Identify which cell holds the provided text, then report its (x, y) central coordinate. 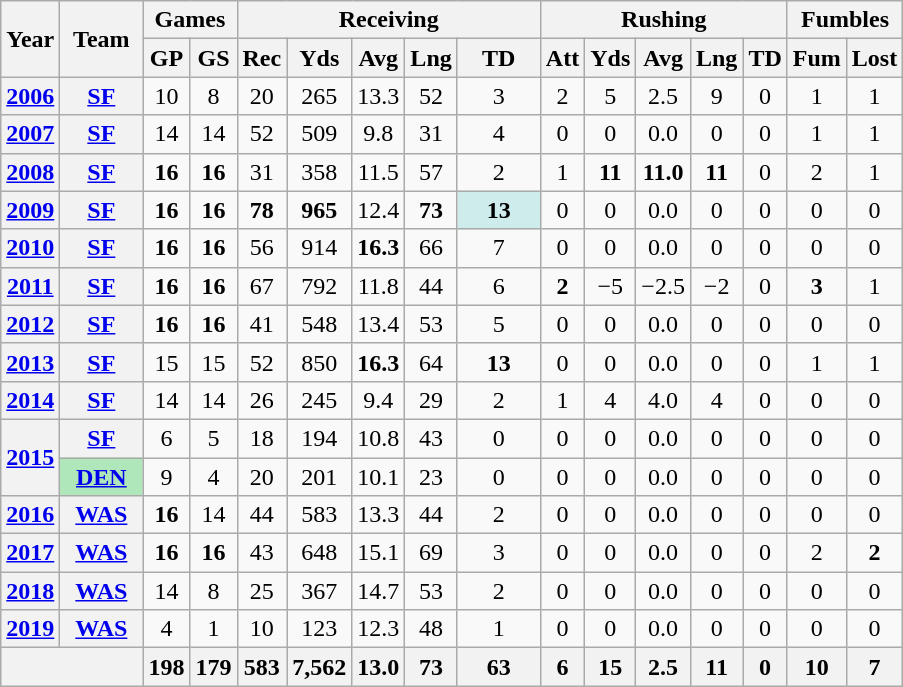
48 (431, 629)
12.4 (378, 210)
792 (320, 286)
2008 (30, 172)
66 (431, 248)
−5 (610, 286)
548 (320, 324)
2019 (30, 629)
57 (431, 172)
63 (498, 667)
179 (214, 667)
2014 (30, 400)
−2.5 (664, 286)
2010 (30, 248)
56 (262, 248)
25 (262, 591)
2009 (30, 210)
−2 (716, 286)
198 (166, 667)
64 (431, 362)
2017 (30, 553)
509 (320, 134)
367 (320, 591)
10.8 (378, 438)
11.5 (378, 172)
15.1 (378, 553)
648 (320, 553)
18 (262, 438)
2011 (30, 286)
2006 (30, 96)
265 (320, 96)
29 (431, 400)
67 (262, 286)
69 (431, 553)
965 (320, 210)
245 (320, 400)
13.0 (378, 667)
2016 (30, 515)
Rushing (664, 20)
78 (262, 210)
Att (562, 58)
123 (320, 629)
2012 (30, 324)
2018 (30, 591)
11.0 (664, 172)
2013 (30, 362)
Team (102, 39)
10.1 (378, 477)
194 (320, 438)
Year (30, 39)
201 (320, 477)
2015 (30, 457)
Fumbles (844, 20)
4.0 (664, 400)
GS (214, 58)
Games (190, 20)
Fum (816, 58)
DEN (102, 477)
2007 (30, 134)
13.4 (378, 324)
Rec (262, 58)
23 (431, 477)
12.3 (378, 629)
Lost (874, 58)
9.8 (378, 134)
Receiving (388, 20)
11.8 (378, 286)
26 (262, 400)
GP (166, 58)
850 (320, 362)
14.7 (378, 591)
9.4 (378, 400)
7,562 (320, 667)
41 (262, 324)
358 (320, 172)
914 (320, 248)
